Detect which cell encompasses the target text, then output its [x, y] center coordinate. 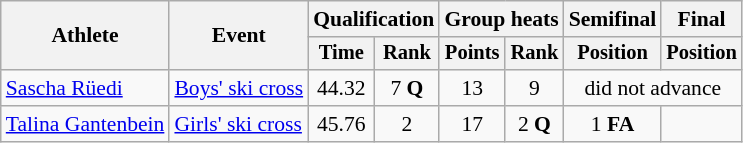
44.32 [341, 88]
Sascha Rüedi [86, 88]
Semifinal [613, 19]
Girls' ski cross [238, 124]
13 [472, 88]
Group heats [501, 19]
2 [406, 124]
Talina Gantenbein [86, 124]
1 FA [613, 124]
Event [238, 36]
Points [472, 54]
45.76 [341, 124]
Athlete [86, 36]
Qualification [374, 19]
did not advance [653, 88]
Final [701, 19]
Time [341, 54]
Boys' ski cross [238, 88]
7 Q [406, 88]
2 Q [534, 124]
9 [534, 88]
17 [472, 124]
